Search for the cell housing the specified text and yield its [X, Y] center coordinate. 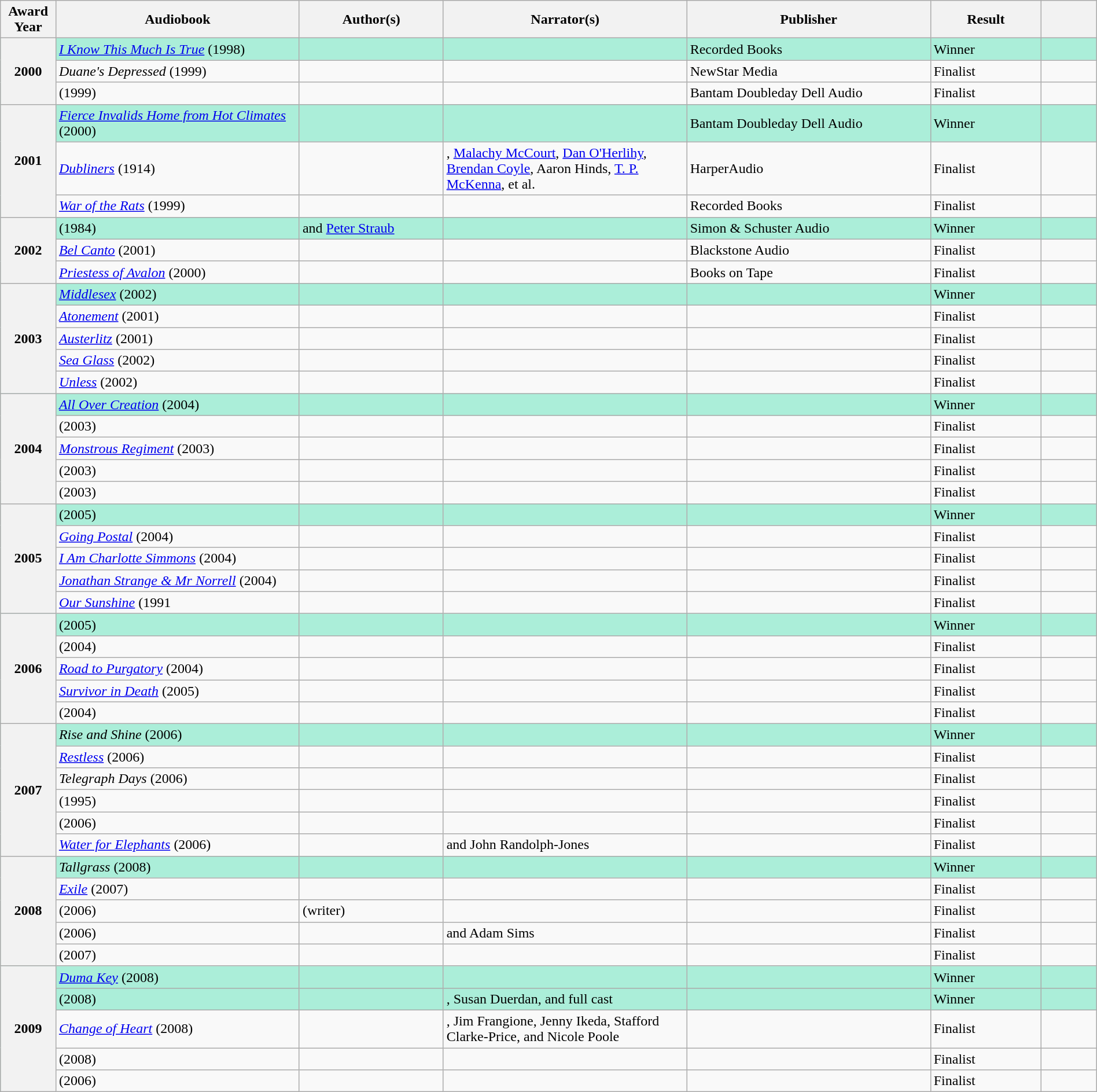
Audiobook [177, 20]
Exile (2007) [177, 889]
Jonathan Strange & Mr Norrell (2004) [177, 580]
I Am Charlotte Simmons (2004) [177, 558]
2000 [28, 71]
Middlesex (2002) [177, 294]
Publisher [809, 20]
Books on Tape [809, 272]
(1995) [177, 801]
Blackstone Audio [809, 250]
Rise and Shine (2006) [177, 735]
2001 [28, 161]
(1999) [177, 93]
Survivor in Death (2005) [177, 690]
2003 [28, 338]
Narrator(s) [565, 20]
Telegraph Days (2006) [177, 779]
Award Year [28, 20]
Our Sunshine (1991 [177, 602]
NewStar Media [809, 71]
Priestess of Avalon (2000) [177, 272]
2006 [28, 668]
Monstrous Regiment (2003) [177, 448]
Unless (2002) [177, 383]
and John Randolph-Jones [565, 845]
2004 [28, 448]
Result [986, 20]
Bel Canto (2001) [177, 250]
2005 [28, 558]
Simon & Schuster Audio [809, 228]
Duma Key (2008) [177, 977]
2009 [28, 1029]
Restless (2006) [177, 757]
(1984) [177, 228]
Austerlitz (2001) [177, 339]
2008 [28, 911]
Change of Heart (2008) [177, 1029]
Atonement (2001) [177, 316]
I Know This Much Is True (1998) [177, 49]
Water for Elephants (2006) [177, 845]
and Peter Straub [371, 228]
Road to Purgatory (2004) [177, 668]
and Adam Sims [565, 933]
All Over Creation (2004) [177, 405]
Duane's Depressed (1999) [177, 71]
(2007) [177, 955]
, Malachy McCourt, Dan O'Herlihy, Brendan Coyle, Aaron Hinds, T. P. McKenna, et al. [565, 168]
2002 [28, 250]
Sea Glass (2002) [177, 361]
2007 [28, 790]
Dubliners (1914) [177, 168]
Tallgrass (2008) [177, 867]
Fierce Invalids Home from Hot Climates (2000) [177, 123]
War of the Rats (1999) [177, 206]
HarperAudio [809, 168]
, Susan Duerdan, and full cast [565, 999]
(writer) [371, 911]
, Jim Frangione, Jenny Ikeda, Stafford Clarke-Price, and Nicole Poole [565, 1029]
Author(s) [371, 20]
Going Postal (2004) [177, 536]
